From the cell containing the given text, extract its center point as [X, Y] coordinate. 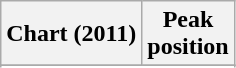
Chart (2011) [72, 34]
Peakposition [188, 34]
